Extract the (X, Y) coordinate from the center of the cell holding the provided text.  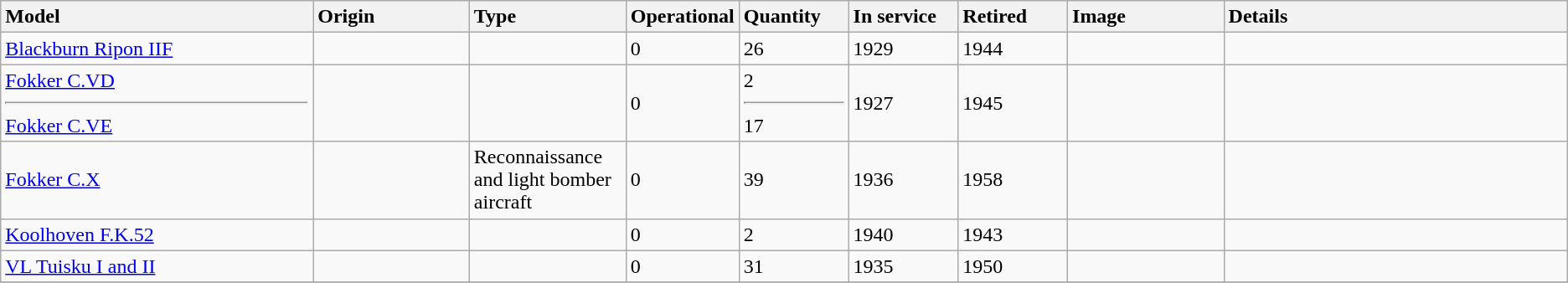
Retired (1014, 17)
26 (794, 49)
VL Tuisku I and II (157, 266)
39 (794, 180)
1927 (903, 103)
1944 (1014, 49)
1929 (903, 49)
Quantity (794, 17)
31 (794, 266)
1943 (1014, 234)
Reconnaissance and light bomber aircraft (548, 180)
Koolhoven F.K.52 (157, 234)
Origin (392, 17)
Image (1146, 17)
217 (794, 103)
1936 (903, 180)
Details (1395, 17)
1945 (1014, 103)
In service (903, 17)
Model (157, 17)
1950 (1014, 266)
Blackburn Ripon IIF (157, 49)
Fokker C.VDFokker C.VE (157, 103)
Fokker C.X (157, 180)
Type (548, 17)
1958 (1014, 180)
Operational (682, 17)
2 (794, 234)
1940 (903, 234)
1935 (903, 266)
